Provide the [x, y] coordinate of the cell's center where the given text is located.  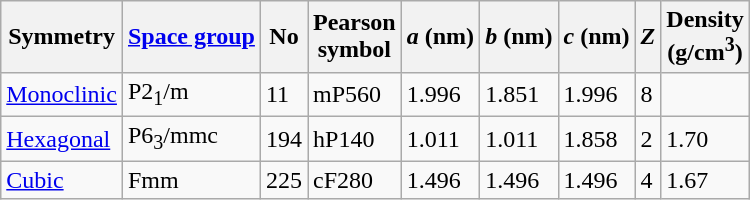
P21/m [191, 94]
mP560 [355, 94]
Z [648, 37]
8 [648, 94]
P63/mmc [191, 139]
Fmm [191, 180]
1.70 [705, 139]
Symmetry [62, 37]
1.851 [519, 94]
4 [648, 180]
Pearson symbol [355, 37]
Monoclinic [62, 94]
225 [284, 180]
11 [284, 94]
cF280 [355, 180]
Hexagonal [62, 139]
hP140 [355, 139]
Space group [191, 37]
No [284, 37]
1.67 [705, 180]
1.858 [596, 139]
c (nm) [596, 37]
Cubic [62, 180]
194 [284, 139]
a (nm) [440, 37]
Density(g/cm3) [705, 37]
2 [648, 139]
b (nm) [519, 37]
